Capture the cell that displays the provided text and extract its (X, Y) central coordinate. 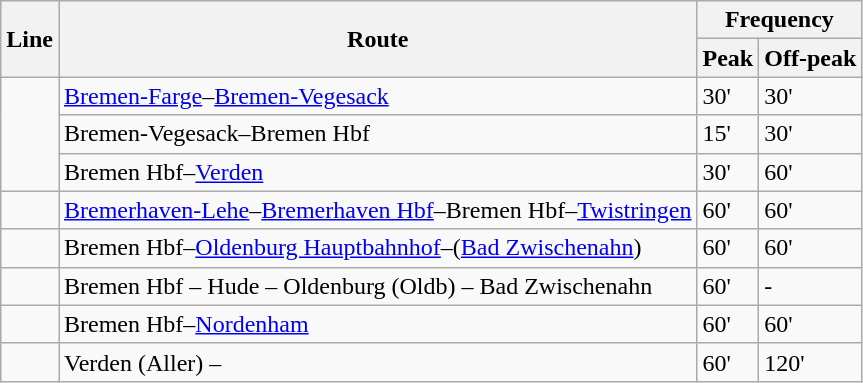
Bremen Hbf–Oldenburg Hauptbahnhof–(Bad Zwischenahn) (377, 248)
120' (810, 362)
Bremen Hbf–Verden (377, 172)
Bremen Hbf–Nordenham (377, 324)
Bremen-Farge–Bremen-Vegesack (377, 96)
Bremen Hbf – Hude – Oldenburg (Oldb) – Bad Zwischenahn (377, 286)
Line (30, 39)
Verden (Aller) – (377, 362)
Bremerhaven-Lehe–Bremerhaven Hbf–Bremen Hbf–Twistringen (377, 210)
Peak (728, 58)
Bremen-Vegesack–Bremen Hbf (377, 134)
Frequency (780, 20)
Off-peak (810, 58)
Route (377, 39)
- (810, 286)
15' (728, 134)
